Detect which cell encompasses the target text, then output its [x, y] center coordinate. 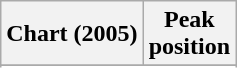
Peakposition [189, 34]
Chart (2005) [72, 34]
